Pinpoint the cell where the given text exists, returning its (X, Y) midpoint coordinate. 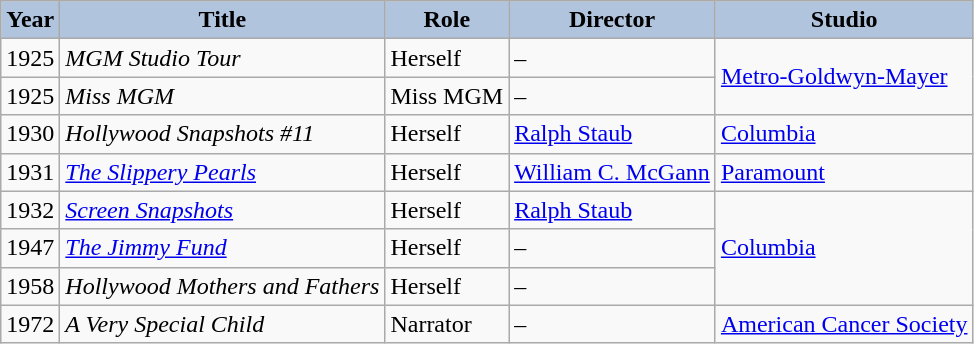
MGM Studio Tour (222, 58)
1932 (30, 210)
Hollywood Mothers and Fathers (222, 286)
William C. McGann (612, 172)
A Very Special Child (222, 324)
Metro-Goldwyn-Mayer (844, 77)
1931 (30, 172)
Paramount (844, 172)
1947 (30, 248)
American Cancer Society (844, 324)
Year (30, 20)
1958 (30, 286)
1972 (30, 324)
Studio (844, 20)
The Jimmy Fund (222, 248)
Role (447, 20)
Narrator (447, 324)
Screen Snapshots (222, 210)
1930 (30, 134)
Title (222, 20)
The Slippery Pearls (222, 172)
Hollywood Snapshots #11 (222, 134)
Director (612, 20)
